Scan for the cell matching the given text and deliver its [x, y] coordinate at center. 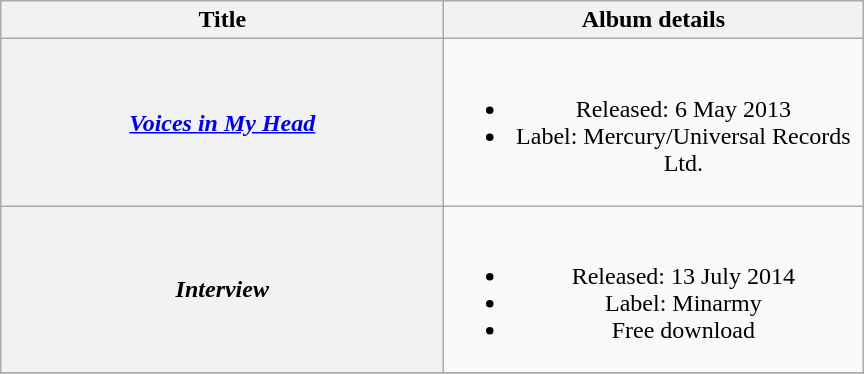
Title [222, 20]
Interview [222, 290]
Voices in My Head [222, 122]
Released: 6 May 2013Label: Mercury/Universal Records Ltd. [654, 122]
Released: 13 July 2014Label: MinarmyFree download [654, 290]
Album details [654, 20]
